From the cell containing the given text, extract its center point as (X, Y) coordinate. 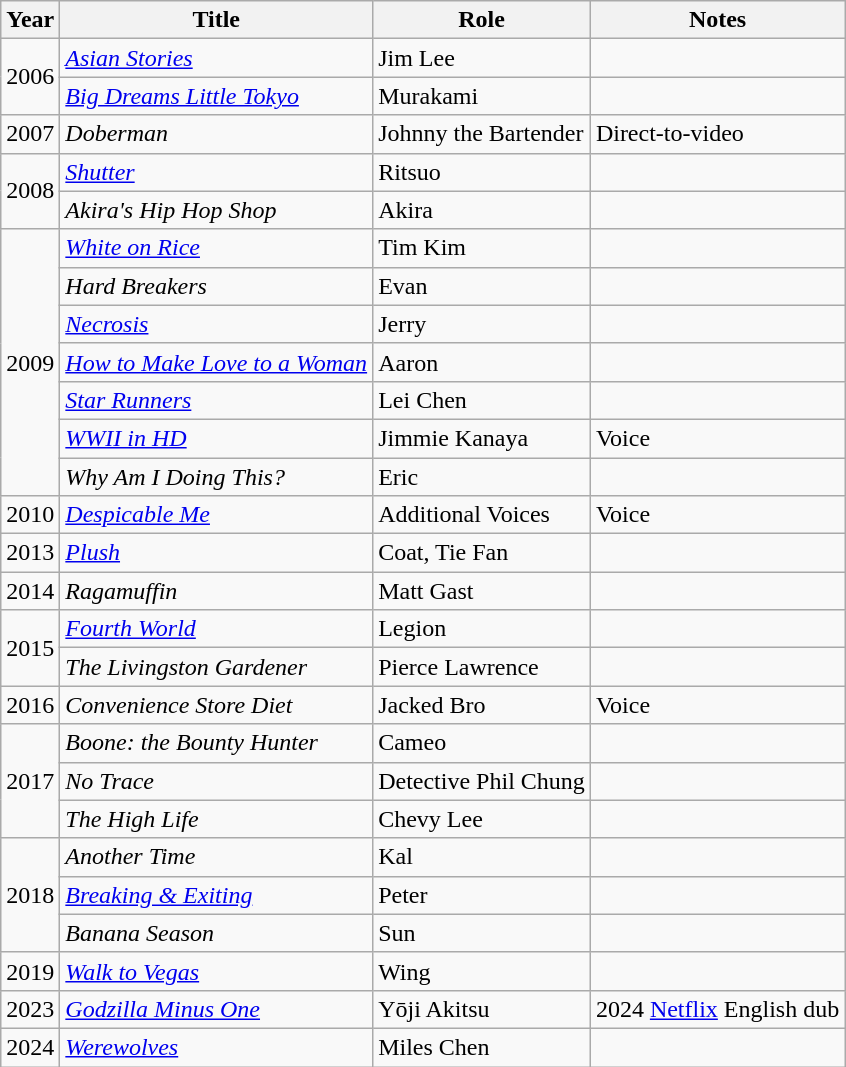
Doberman (216, 134)
Miles Chen (482, 1047)
Werewolves (216, 1047)
Star Runners (216, 400)
Murakami (482, 96)
Necrosis (216, 324)
Breaking & Exiting (216, 895)
No Trace (216, 781)
Role (482, 20)
Why Am I Doing This? (216, 477)
Walk to Vegas (216, 971)
2007 (30, 134)
Title (216, 20)
2024 Netflix English dub (717, 1009)
Coat, Tie Fan (482, 553)
Kal (482, 857)
Sun (482, 933)
2006 (30, 77)
Wing (482, 971)
The High Life (216, 819)
2024 (30, 1047)
Ragamuffin (216, 591)
Matt Gast (482, 591)
Convenience Store Diet (216, 705)
Johnny the Bartender (482, 134)
2023 (30, 1009)
Fourth World (216, 629)
2017 (30, 781)
How to Make Love to a Woman (216, 362)
2014 (30, 591)
2018 (30, 895)
Jerry (482, 324)
2009 (30, 362)
Notes (717, 20)
Peter (482, 895)
Jimmie Kanaya (482, 438)
2010 (30, 515)
Banana Season (216, 933)
Cameo (482, 743)
Tim Kim (482, 248)
Asian Stories (216, 58)
Big Dreams Little Tokyo (216, 96)
Godzilla Minus One (216, 1009)
Despicable Me (216, 515)
Detective Phil Chung (482, 781)
Direct-to-video (717, 134)
The Livingston Gardener (216, 667)
Eric (482, 477)
Ritsuo (482, 172)
Hard Breakers (216, 286)
Akira (482, 210)
Jacked Bro (482, 705)
WWII in HD (216, 438)
Legion (482, 629)
2019 (30, 971)
White on Rice (216, 248)
Evan (482, 286)
Yōji Akitsu (482, 1009)
Aaron (482, 362)
Another Time (216, 857)
Plush (216, 553)
Year (30, 20)
2016 (30, 705)
Additional Voices (482, 515)
Lei Chen (482, 400)
2008 (30, 191)
Chevy Lee (482, 819)
Shutter (216, 172)
2015 (30, 648)
Jim Lee (482, 58)
Pierce Lawrence (482, 667)
2013 (30, 553)
Boone: the Bounty Hunter (216, 743)
Akira's Hip Hop Shop (216, 210)
